Scan for the cell matching the given text and deliver its (X, Y) coordinate at center. 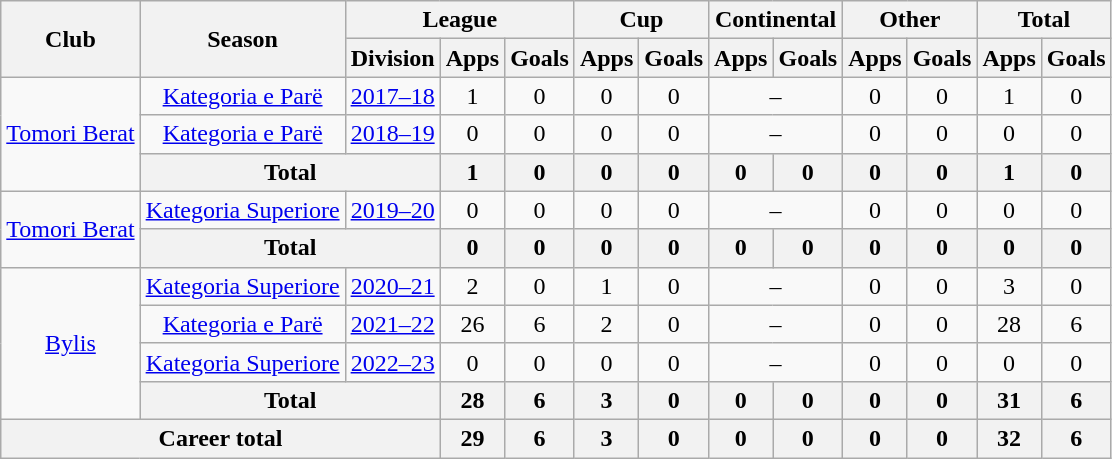
26 (472, 324)
2022–23 (392, 362)
2021–22 (392, 324)
Other (910, 20)
Career total (220, 438)
League (460, 20)
Season (242, 39)
Cup (641, 20)
29 (472, 438)
Division (392, 58)
Club (70, 39)
31 (1009, 400)
Bylis (70, 343)
32 (1009, 438)
2018–19 (392, 134)
2019–20 (392, 210)
2017–18 (392, 96)
Continental (776, 20)
2020–21 (392, 286)
